Identify which cell holds the provided text, then report its [X, Y] central coordinate. 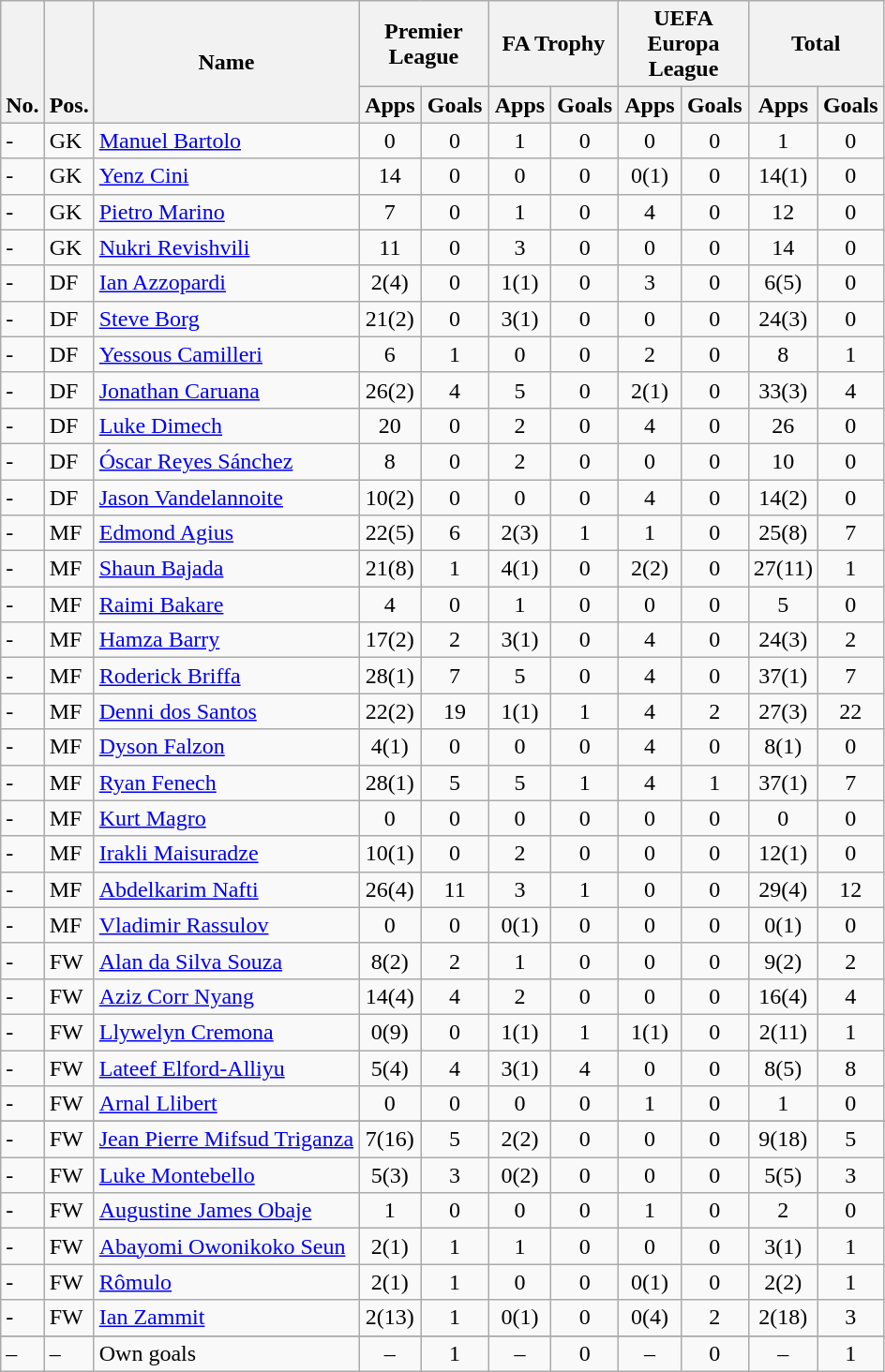
Steve Borg [226, 319]
29(4) [783, 889]
8(5) [783, 1067]
Jason Vandelannoite [226, 498]
Hamza Barry [226, 640]
17(2) [390, 640]
16(4) [783, 996]
5(3) [390, 1175]
Name [226, 62]
Aziz Corr Nyang [226, 996]
8(1) [783, 747]
Own goals [226, 1353]
2(13) [390, 1318]
Augustine James Obaje [226, 1211]
2(11) [783, 1032]
Yessous Camilleri [226, 354]
Raimi Bakare [226, 604]
5(4) [390, 1067]
0(9) [390, 1032]
33(3) [783, 390]
10(2) [390, 498]
Pietro Marino [226, 212]
19 [455, 711]
2(4) [390, 283]
21(2) [390, 319]
Denni dos Santos [226, 711]
12(1) [783, 854]
Yenz Cini [226, 176]
Roderick Briffa [226, 676]
No. [22, 62]
22(2) [390, 711]
Shaun Bajada [226, 569]
Rômulo [226, 1282]
Jonathan Caruana [226, 390]
Lateef Elford-Alliyu [226, 1067]
Pos. [69, 62]
Ryan Fenech [226, 783]
14(2) [783, 498]
Manuel Bartolo [226, 141]
27(11) [783, 569]
Vladimir Rassulov [226, 925]
Kurt Magro [226, 818]
Abayomi Owonikoko Seun [226, 1246]
9(2) [783, 961]
Luke Montebello [226, 1175]
FA Trophy [553, 44]
Nukri Revishvili [226, 247]
Edmond Agius [226, 533]
9(18) [783, 1140]
26(4) [390, 889]
10 [783, 461]
0(4) [651, 1318]
25(8) [783, 533]
Premier League [424, 44]
Arnal Llibert [226, 1104]
6(5) [783, 283]
Alan da Silva Souza [226, 961]
Dyson Falzon [226, 747]
22 [850, 711]
2(3) [519, 533]
8(2) [390, 961]
7(16) [390, 1140]
10(1) [390, 854]
5(5) [783, 1175]
Óscar Reyes Sánchez [226, 461]
Total [816, 44]
Llywelyn Cremona [226, 1032]
26 [783, 425]
Ian Zammit [226, 1318]
26(2) [390, 390]
0(2) [519, 1175]
27(3) [783, 711]
14(4) [390, 996]
2(18) [783, 1318]
Irakli Maisuradze [226, 854]
Jean Pierre Mifsud Triganza [226, 1140]
21(8) [390, 569]
20 [390, 425]
14(1) [783, 176]
Luke Dimech [226, 425]
Ian Azzopardi [226, 283]
22(5) [390, 533]
UEFA Europa League [684, 44]
Abdelkarim Nafti [226, 889]
